Return the [X, Y] coordinate for the center point of the cell that contains the specified text.  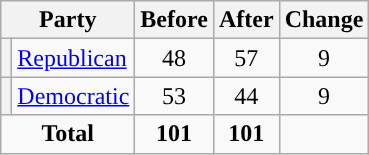
48 [174, 58]
Democratic [74, 96]
Party [68, 20]
Change [324, 20]
44 [246, 96]
Republican [74, 58]
57 [246, 58]
Before [174, 20]
After [246, 20]
Total [68, 134]
53 [174, 96]
